Capture the cell that displays the provided text and extract its [X, Y] central coordinate. 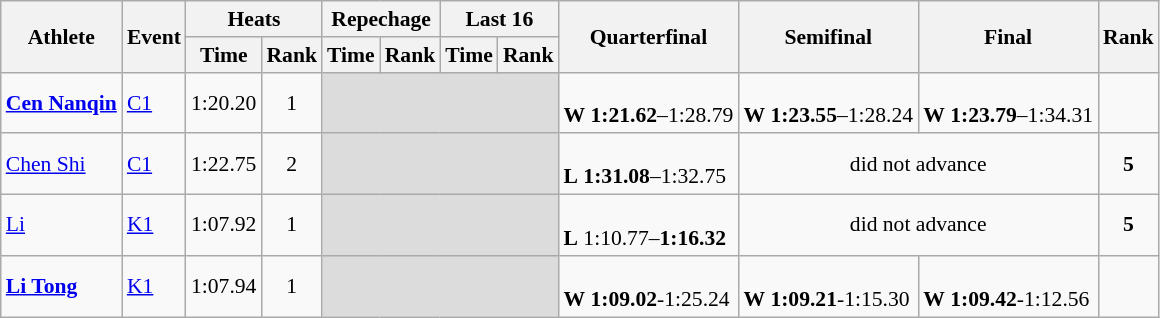
Li [62, 226]
1:07.92 [224, 226]
Athlete [62, 36]
1:22.75 [224, 164]
Semifinal [828, 36]
1:07.94 [224, 286]
L 1:10.77–1:16.32 [648, 226]
2 [292, 164]
Final [1008, 36]
W 1:09.42-1:12.56 [1008, 286]
Event [154, 36]
L 1:31.08–1:32.75 [648, 164]
W 1:23.55–1:28.24 [828, 102]
1:20.20 [224, 102]
Last 16 [499, 19]
Li Tong [62, 286]
W 1:09.02-1:25.24 [648, 286]
Chen Shi [62, 164]
W 1:09.21-1:15.30 [828, 286]
W 1:21.62–1:28.79 [648, 102]
Cen Nanqin [62, 102]
Heats [254, 19]
Repechage [381, 19]
W 1:23.79–1:34.31 [1008, 102]
Quarterfinal [648, 36]
